Output the [X, Y] coordinate of the center of the cell containing the given text.  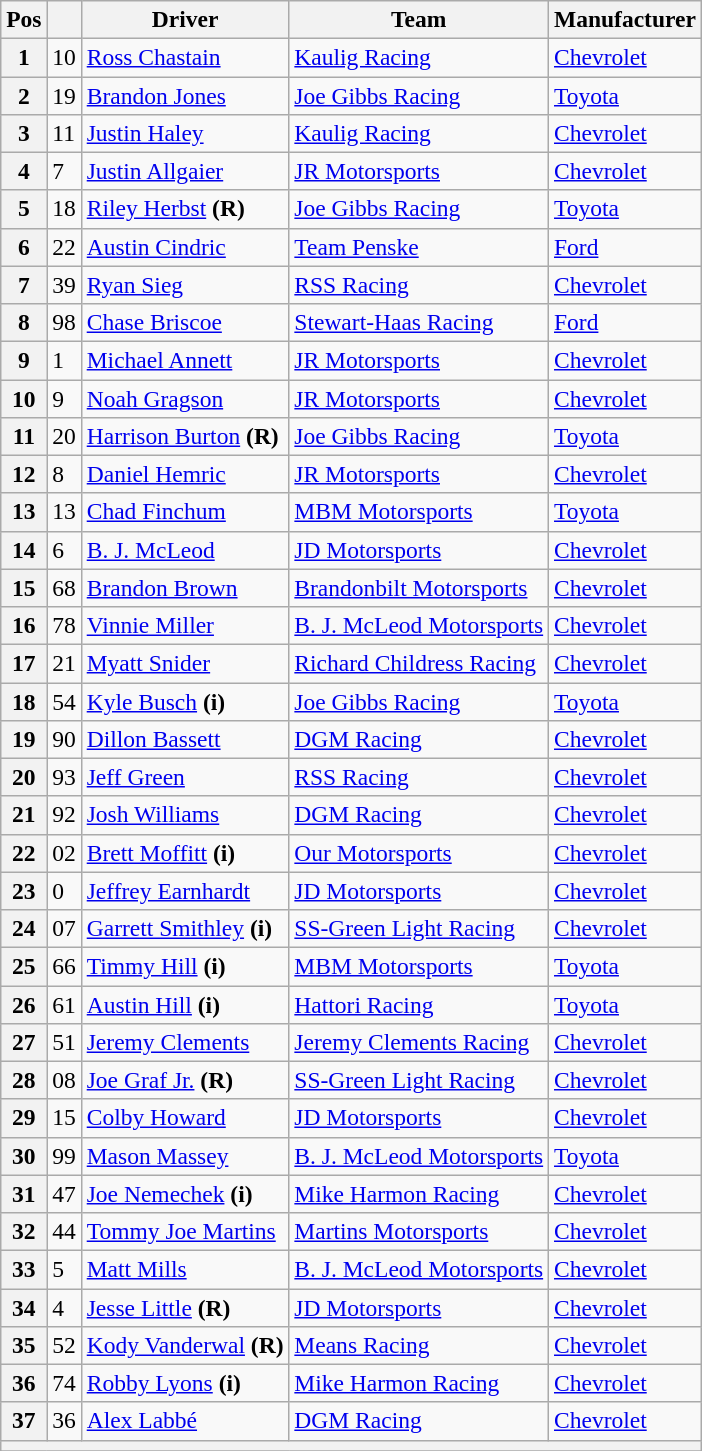
Hattori Racing [419, 1004]
Jeremy Clements Racing [419, 1042]
Team Penske [419, 247]
Michael Annett [185, 360]
24 [24, 928]
Matt Mills [185, 1269]
90 [64, 739]
Austin Hill (i) [185, 1004]
Kyle Busch (i) [185, 701]
Jeff Green [185, 777]
32 [24, 1231]
25 [24, 966]
Ross Chastain [185, 57]
Joe Nemechek (i) [185, 1194]
33 [24, 1269]
Dillon Bassett [185, 739]
3 [24, 133]
Tommy Joe Martins [185, 1231]
B. J. McLeod [185, 550]
Driver [185, 19]
68 [64, 588]
98 [64, 322]
2 [24, 95]
54 [64, 701]
Brett Moffitt (i) [185, 853]
02 [64, 853]
Myatt Snider [185, 663]
Riley Herbst (R) [185, 209]
Justin Haley [185, 133]
27 [24, 1042]
07 [64, 928]
Team [419, 19]
Stewart-Haas Racing [419, 322]
Garrett Smithley (i) [185, 928]
Ryan Sieg [185, 285]
52 [64, 1345]
74 [64, 1383]
34 [24, 1307]
99 [64, 1156]
Jesse Little (R) [185, 1307]
Justin Allgaier [185, 171]
44 [64, 1231]
Alex Labbé [185, 1421]
92 [64, 815]
17 [24, 663]
Robby Lyons (i) [185, 1383]
Daniel Hemric [185, 474]
35 [24, 1345]
Kody Vanderwal (R) [185, 1345]
26 [24, 1004]
30 [24, 1156]
Martins Motorsports [419, 1231]
Harrison Burton (R) [185, 436]
16 [24, 625]
Vinnie Miller [185, 625]
78 [64, 625]
Richard Childress Racing [419, 663]
66 [64, 966]
12 [24, 474]
Brandonbilt Motorsports [419, 588]
39 [64, 285]
Austin Cindric [185, 247]
Jeremy Clements [185, 1042]
Josh Williams [185, 815]
31 [24, 1194]
08 [64, 1080]
Brandon Jones [185, 95]
Mason Massey [185, 1156]
Chase Briscoe [185, 322]
Timmy Hill (i) [185, 966]
14 [24, 550]
28 [24, 1080]
47 [64, 1194]
Chad Finchum [185, 512]
51 [64, 1042]
37 [24, 1421]
Pos [24, 19]
Jeffrey Earnhardt [185, 891]
61 [64, 1004]
23 [24, 891]
Joe Graf Jr. (R) [185, 1080]
Our Motorsports [419, 853]
93 [64, 777]
Manufacturer [626, 19]
Brandon Brown [185, 588]
Means Racing [419, 1345]
0 [64, 891]
Noah Gragson [185, 398]
Colby Howard [185, 1118]
29 [24, 1118]
